Return (X, Y) of the center of cell containing provided text 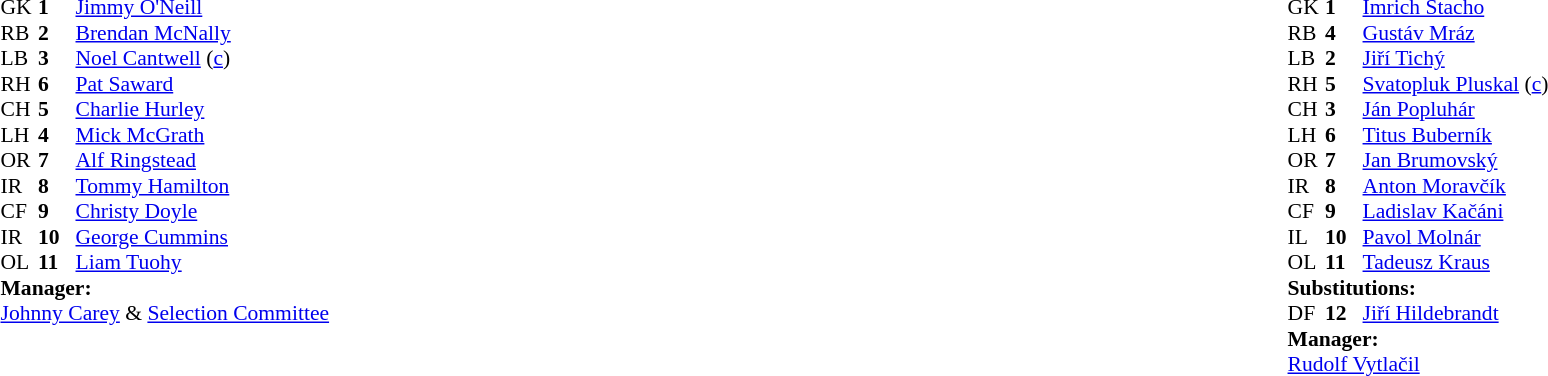
Mick McGrath (203, 135)
George Cummins (203, 237)
12 (1344, 313)
Charlie Hurley (203, 109)
Manager: (164, 288)
Johnny Carey & Selection Committee (164, 313)
DF (1307, 313)
Alf Ringstead (203, 161)
Pat Saward (203, 84)
Christy Doyle (203, 211)
Noel Cantwell (c) (203, 59)
Liam Tuohy (203, 263)
IL (1307, 237)
Tommy Hamilton (203, 186)
Brendan McNally (203, 33)
